Identify which cell holds the provided text, then report its (x, y) central coordinate. 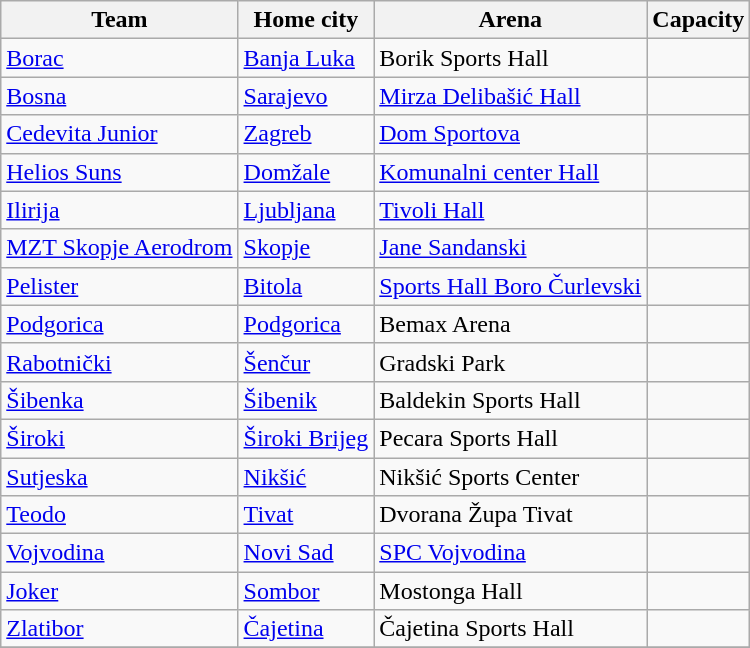
Helios Suns (120, 172)
Sports Hall Boro Čurlevski (510, 286)
Pelister (120, 286)
Široki Brijeg (306, 438)
Bosna (120, 96)
MZT Skopje Aerodrom (120, 248)
Jane Sandanski (510, 248)
Šibenik (306, 400)
Komunalni center Hall (510, 172)
Mirza Delibašić Hall (510, 96)
Šenčur (306, 362)
Baldekin Sports Hall (510, 400)
Pecara Sports Hall (510, 438)
Široki (120, 438)
Zlatibor (120, 629)
Arena (510, 20)
Nikšić (306, 477)
Joker (120, 591)
Cedevita Junior (120, 134)
Rabotnički (120, 362)
Borac (120, 58)
Domžale (306, 172)
Bitola (306, 286)
Skopje (306, 248)
Ilirija (120, 210)
Tivat (306, 515)
Sutjeska (120, 477)
Vojvodina (120, 553)
Čajetina (306, 629)
Sombor (306, 591)
Dom Sportova (510, 134)
Borik Sports Hall (510, 58)
Team (120, 20)
Novi Sad (306, 553)
Mostonga Hall (510, 591)
Gradski Park (510, 362)
Ljubljana (306, 210)
Home city (306, 20)
Capacity (698, 20)
Teodo (120, 515)
Nikšić Sports Center (510, 477)
Tivoli Hall (510, 210)
Zagreb (306, 134)
Banja Luka (306, 58)
Sarajevo (306, 96)
Šibenka (120, 400)
Dvorana Župa Tivat (510, 515)
Čajetina Sports Hall (510, 629)
SPC Vojvodina (510, 553)
Bemax Arena (510, 324)
